Search for the cell housing the specified text and yield its [X, Y] center coordinate. 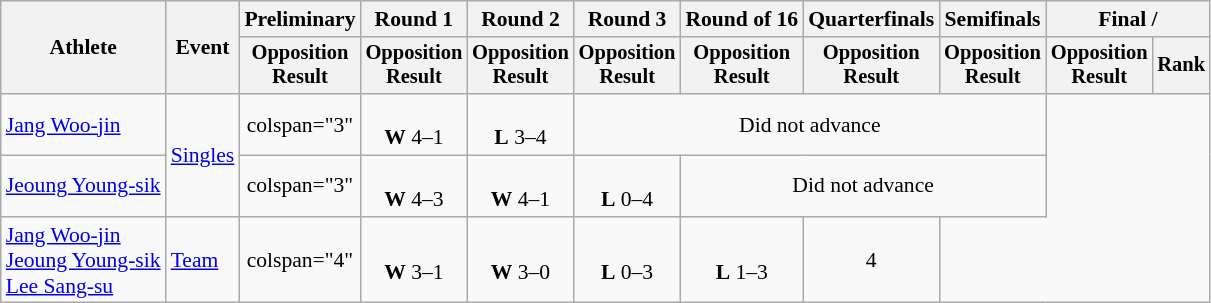
Semifinals [992, 19]
Singles [203, 155]
L 3–4 [520, 124]
Athlete [84, 48]
Jeoung Young-sik [84, 186]
Event [203, 48]
Round of 16 [742, 19]
Round 3 [628, 19]
Final / [1128, 19]
W 4–3 [414, 186]
Round 1 [414, 19]
Quarterfinals [871, 19]
Rank [1181, 66]
Round 2 [520, 19]
Jang Woo-jin [84, 124]
Preliminary [300, 19]
L 0–4 [628, 186]
